Provide the [X, Y] coordinate of the cell's center where the given text is located.  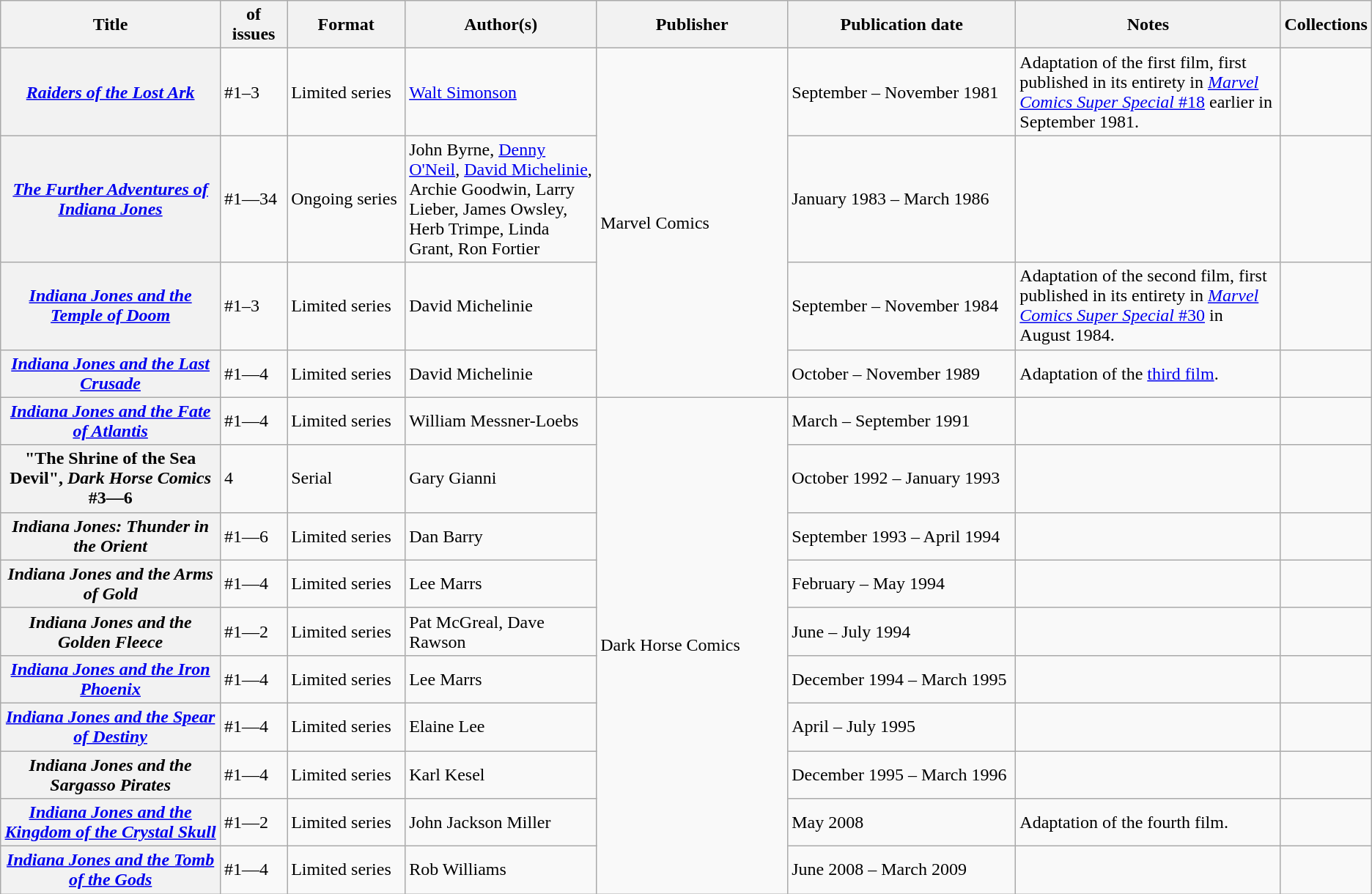
December 1994 – March 1995 [901, 679]
June – July 1994 [901, 632]
Elaine Lee [501, 727]
May 2008 [901, 822]
Indiana Jones and the Arms of Gold [111, 583]
of issues [254, 25]
Walt Simonson [501, 92]
Serial [346, 479]
Indiana Jones and the Spear of Destiny [111, 727]
Indiana Jones and the Tomb of the Gods [111, 871]
Publication date [901, 25]
Format [346, 25]
Indiana Jones and the Temple of Doom [111, 306]
Adaptation of the third film. [1148, 374]
Karl Kesel [501, 774]
Title [111, 25]
#1—34 [254, 199]
Author(s) [501, 25]
John Jackson Miller [501, 822]
Marvel Comics [692, 223]
Indiana Jones and the Sargasso Pirates [111, 774]
Pat McGreal, Dave Rawson [501, 632]
Raiders of the Lost Ark [111, 92]
Adaptation of the fourth film. [1148, 822]
Notes [1148, 25]
March – September 1991 [901, 421]
#1—6 [254, 536]
September – November 1984 [901, 306]
Ongoing series [346, 199]
April – July 1995 [901, 727]
Collections [1326, 25]
Gary Gianni [501, 479]
Indiana Jones and the Fate of Atlantis [111, 421]
Rob Williams [501, 871]
October – November 1989 [901, 374]
December 1995 – March 1996 [901, 774]
September 1993 – April 1994 [901, 536]
Indiana Jones and the Golden Fleece [111, 632]
Dan Barry [501, 536]
"The Shrine of the Sea Devil", Dark Horse Comics #3—6 [111, 479]
4 [254, 479]
October 1992 – January 1993 [901, 479]
William Messner-Loebs [501, 421]
September – November 1981 [901, 92]
June 2008 – March 2009 [901, 871]
Dark Horse Comics [692, 646]
Indiana Jones and the Kingdom of the Crystal Skull [111, 822]
Publisher [692, 25]
Adaptation of the second film, first published in its entirety in Marvel Comics Super Special #30 in August 1984. [1148, 306]
The Further Adventures of Indiana Jones [111, 199]
February – May 1994 [901, 583]
Indiana Jones and the Iron Phoenix [111, 679]
Adaptation of the first film, first published in its entirety in Marvel Comics Super Special #18 earlier in September 1981. [1148, 92]
Indiana Jones: Thunder in the Orient [111, 536]
Indiana Jones and the Last Crusade [111, 374]
January 1983 – March 1986 [901, 199]
John Byrne, Denny O'Neil, David Michelinie, Archie Goodwin, Larry Lieber, James Owsley, Herb Trimpe, Linda Grant, Ron Fortier [501, 199]
